Extract the (x, y) coordinate from the center of the cell holding the provided text.  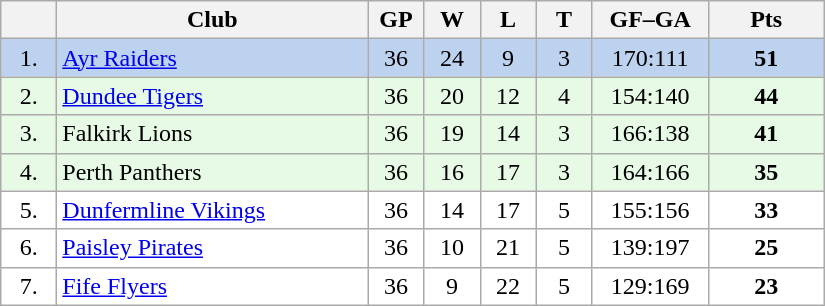
Dunfermline Vikings (212, 210)
51 (766, 58)
GP (396, 20)
3. (29, 134)
10 (452, 248)
20 (452, 96)
12 (508, 96)
4. (29, 172)
4 (564, 96)
T (564, 20)
16 (452, 172)
Falkirk Lions (212, 134)
Ayr Raiders (212, 58)
5. (29, 210)
Perth Panthers (212, 172)
129:169 (650, 286)
170:111 (650, 58)
W (452, 20)
24 (452, 58)
33 (766, 210)
139:197 (650, 248)
19 (452, 134)
41 (766, 134)
Fife Flyers (212, 286)
21 (508, 248)
Paisley Pirates (212, 248)
Dundee Tigers (212, 96)
44 (766, 96)
2. (29, 96)
22 (508, 286)
Club (212, 20)
6. (29, 248)
25 (766, 248)
GF–GA (650, 20)
166:138 (650, 134)
L (508, 20)
Pts (766, 20)
1. (29, 58)
23 (766, 286)
155:156 (650, 210)
35 (766, 172)
7. (29, 286)
154:140 (650, 96)
164:166 (650, 172)
